Detect which cell encompasses the target text, then output its [X, Y] center coordinate. 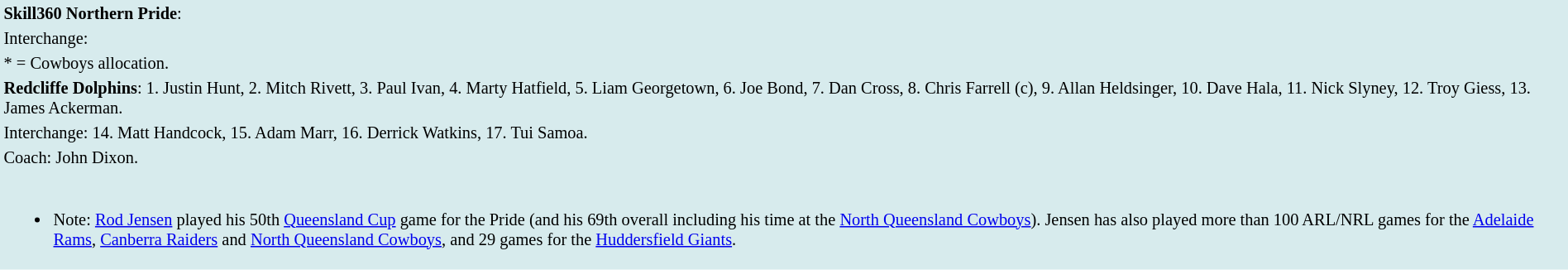
Interchange: 14. Matt Handcock, 15. Adam Marr, 16. Derrick Watkins, 17. Tui Samoa. [784, 133]
Interchange: [784, 38]
Skill360 Northern Pride: [784, 13]
* = Cowboys allocation. [784, 63]
Coach: John Dixon. [784, 157]
